Locate the cell with the specified text and output its (x, y) center coordinate. 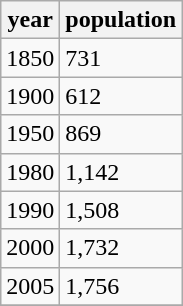
year (30, 20)
population (121, 20)
731 (121, 58)
1980 (30, 172)
2000 (30, 248)
1,508 (121, 210)
1,756 (121, 286)
1,732 (121, 248)
869 (121, 134)
1850 (30, 58)
2005 (30, 286)
1900 (30, 96)
1990 (30, 210)
612 (121, 96)
1,142 (121, 172)
1950 (30, 134)
